Search for the cell housing the specified text and yield its [X, Y] center coordinate. 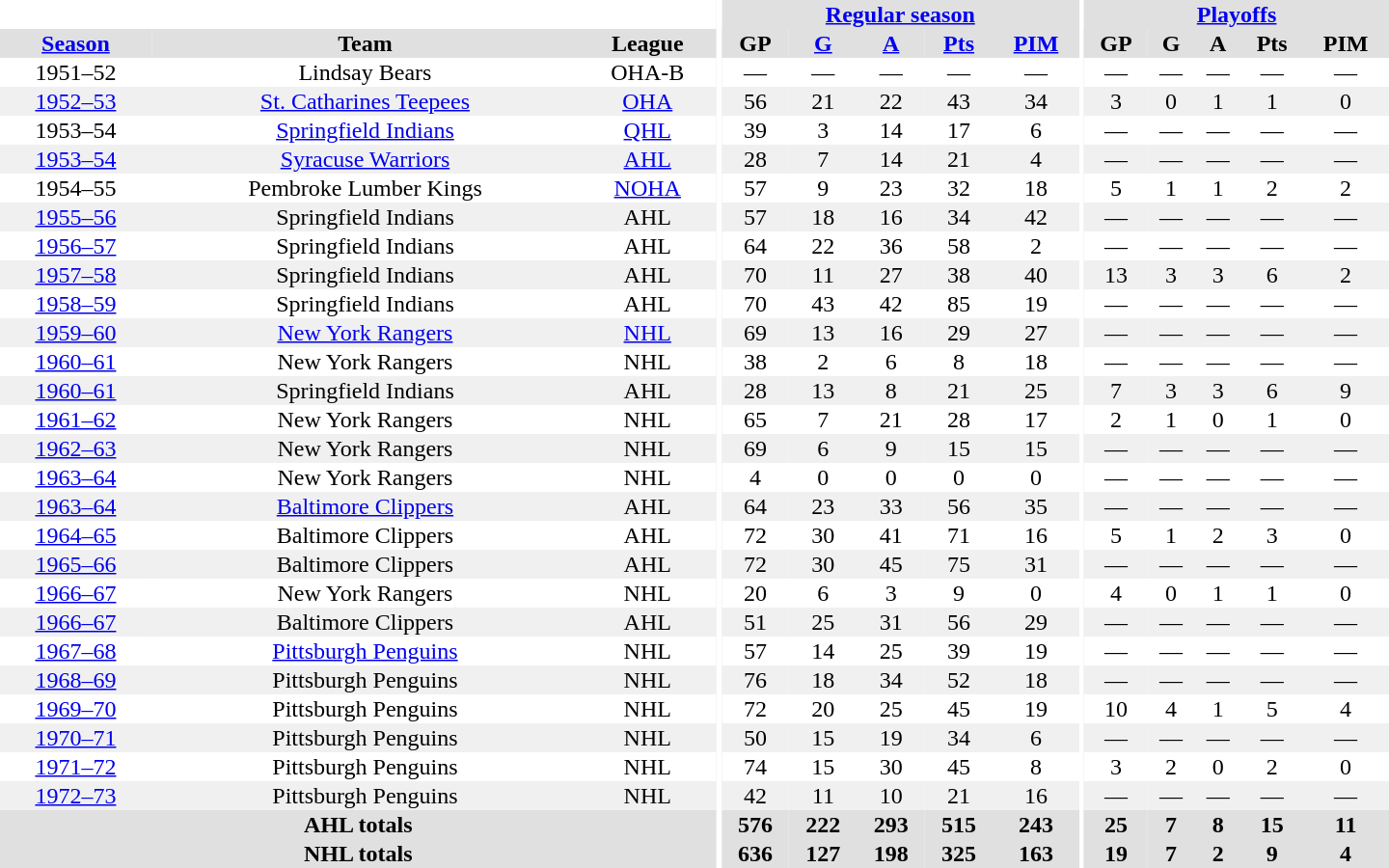
1961–62 [75, 420]
1971–72 [75, 767]
Lindsay Bears [365, 72]
Regular season [901, 14]
Playoffs [1237, 14]
1956–57 [75, 246]
1957–58 [75, 275]
Season [75, 43]
AHL totals [358, 825]
1968–69 [75, 680]
58 [959, 246]
50 [755, 738]
325 [959, 854]
Team [365, 43]
1969–70 [75, 709]
NHL totals [358, 854]
St. Catharines Teepees [365, 101]
36 [891, 246]
1951–52 [75, 72]
293 [891, 825]
75 [959, 564]
1959–60 [75, 333]
198 [891, 854]
QHL [647, 130]
1972–73 [75, 796]
1952–53 [75, 101]
Pembroke Lumber Kings [365, 188]
163 [1036, 854]
85 [959, 304]
1964–65 [75, 535]
76 [755, 680]
65 [755, 420]
636 [755, 854]
243 [1036, 825]
32 [959, 188]
1954–55 [75, 188]
74 [755, 767]
33 [891, 506]
1965–66 [75, 564]
51 [755, 622]
41 [891, 535]
1955–56 [75, 217]
35 [1036, 506]
1970–71 [75, 738]
52 [959, 680]
222 [823, 825]
71 [959, 535]
NOHA [647, 188]
1967–68 [75, 651]
League [647, 43]
576 [755, 825]
40 [1036, 275]
Syracuse Warriors [365, 159]
OHA-B [647, 72]
1958–59 [75, 304]
OHA [647, 101]
515 [959, 825]
127 [823, 854]
1962–63 [75, 448]
